Extract the [x, y] coordinate from the center of the cell holding the provided text.  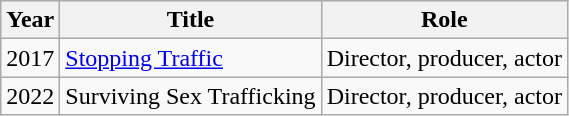
Year [30, 20]
2017 [30, 58]
Role [444, 20]
Stopping Traffic [190, 58]
Title [190, 20]
Surviving Sex Trafficking [190, 96]
2022 [30, 96]
